Identify which cell holds the provided text, then report its (x, y) central coordinate. 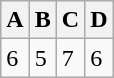
7 (70, 58)
C (70, 20)
B (42, 20)
5 (42, 58)
A (15, 20)
D (99, 20)
